Search for the cell housing the specified text and yield its (X, Y) center coordinate. 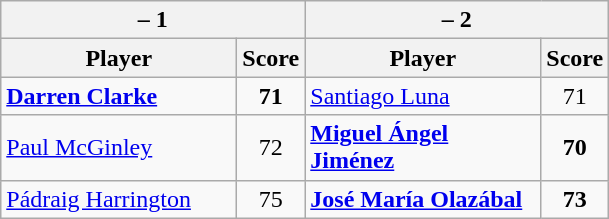
Darren Clarke (119, 96)
Pádraig Harrington (119, 199)
73 (575, 199)
Paul McGinley (119, 148)
– 2 (457, 20)
72 (271, 148)
75 (271, 199)
– 1 (153, 20)
Santiago Luna (423, 96)
José María Olazábal (423, 199)
Miguel Ángel Jiménez (423, 148)
70 (575, 148)
